Return [X, Y] of the center of cell containing provided text 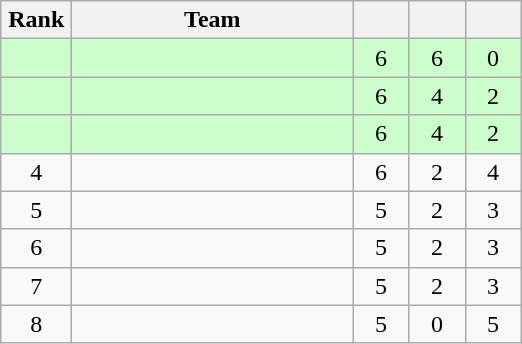
Rank [36, 20]
8 [36, 324]
Team [212, 20]
7 [36, 286]
